Return [x, y] of the center of cell containing provided text 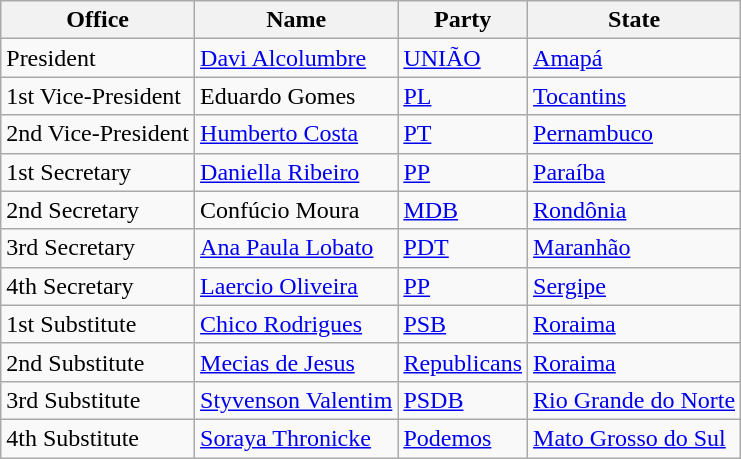
Tocantins [634, 96]
Eduardo Gomes [296, 96]
Ana Paula Lobato [296, 248]
Sergipe [634, 286]
Republicans [463, 362]
1st Vice-President [98, 96]
Name [296, 20]
Soraya Thronicke [296, 438]
Rio Grande do Norte [634, 400]
Paraíba [634, 172]
Humberto Costa [296, 134]
PT [463, 134]
2nd Substitute [98, 362]
State [634, 20]
1st Substitute [98, 324]
3rd Substitute [98, 400]
Mecias de Jesus [296, 362]
4th Secretary [98, 286]
Podemos [463, 438]
Pernambuco [634, 134]
4th Substitute [98, 438]
Mato Grosso do Sul [634, 438]
Office [98, 20]
PSB [463, 324]
Chico Rodrigues [296, 324]
2nd Secretary [98, 210]
3rd Secretary [98, 248]
PSDB [463, 400]
MDB [463, 210]
Rondônia [634, 210]
Maranhão [634, 248]
Party [463, 20]
Amapá [634, 58]
President [98, 58]
PDT [463, 248]
Confúcio Moura [296, 210]
2nd Vice-President [98, 134]
PL [463, 96]
Styvenson Valentim [296, 400]
UNIÃO [463, 58]
Daniella Ribeiro [296, 172]
Davi Alcolumbre [296, 58]
1st Secretary [98, 172]
Laercio Oliveira [296, 286]
